Return the (X, Y) coordinate for the center point of the cell that contains the specified text.  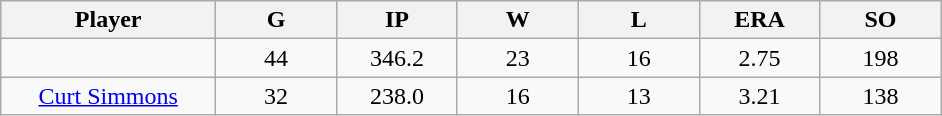
238.0 (396, 96)
Player (108, 20)
138 (880, 96)
W (518, 20)
Curt Simmons (108, 96)
44 (276, 58)
SO (880, 20)
23 (518, 58)
2.75 (760, 58)
346.2 (396, 58)
198 (880, 58)
13 (638, 96)
IP (396, 20)
32 (276, 96)
L (638, 20)
G (276, 20)
ERA (760, 20)
3.21 (760, 96)
